Return [x, y] of the center of cell containing provided text 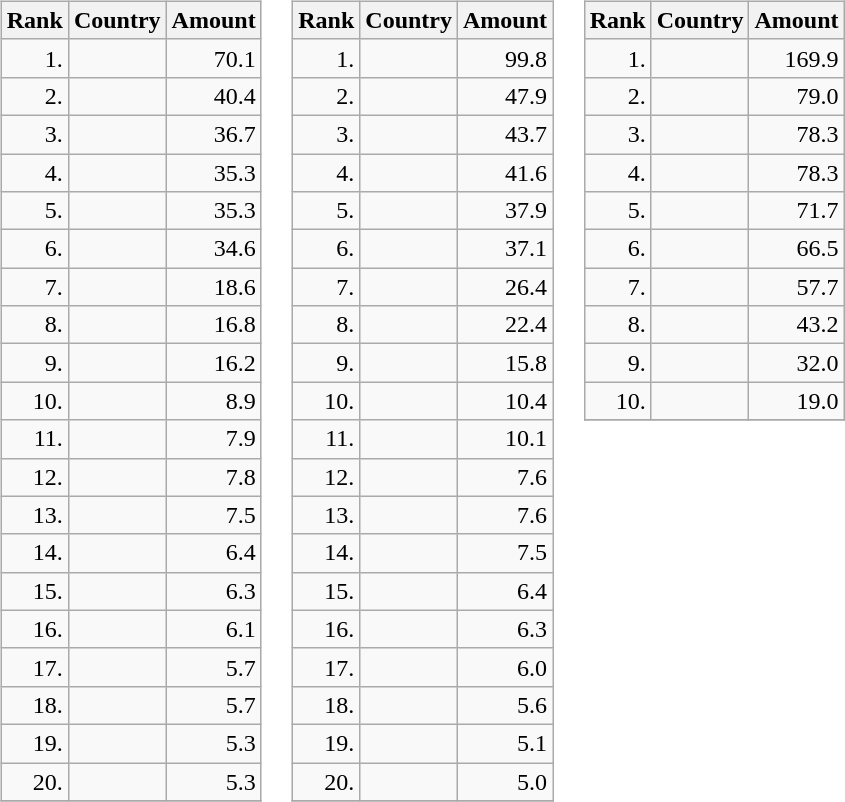
26.4 [506, 287]
79.0 [796, 96]
66.5 [796, 249]
15.8 [506, 363]
16.8 [214, 325]
34.6 [214, 249]
43.7 [506, 134]
40.4 [214, 96]
5.6 [506, 705]
6.0 [506, 667]
5.0 [506, 781]
7.8 [214, 477]
22.4 [506, 325]
5.1 [506, 743]
8.9 [214, 401]
18.6 [214, 287]
47.9 [506, 96]
32.0 [796, 363]
43.2 [796, 325]
10.1 [506, 439]
6.1 [214, 629]
37.9 [506, 211]
57.7 [796, 287]
7.9 [214, 439]
41.6 [506, 173]
71.7 [796, 211]
10.4 [506, 401]
37.1 [506, 249]
169.9 [796, 58]
36.7 [214, 134]
16.2 [214, 363]
99.8 [506, 58]
70.1 [214, 58]
19.0 [796, 401]
